Search for the cell housing the specified text and yield its [X, Y] center coordinate. 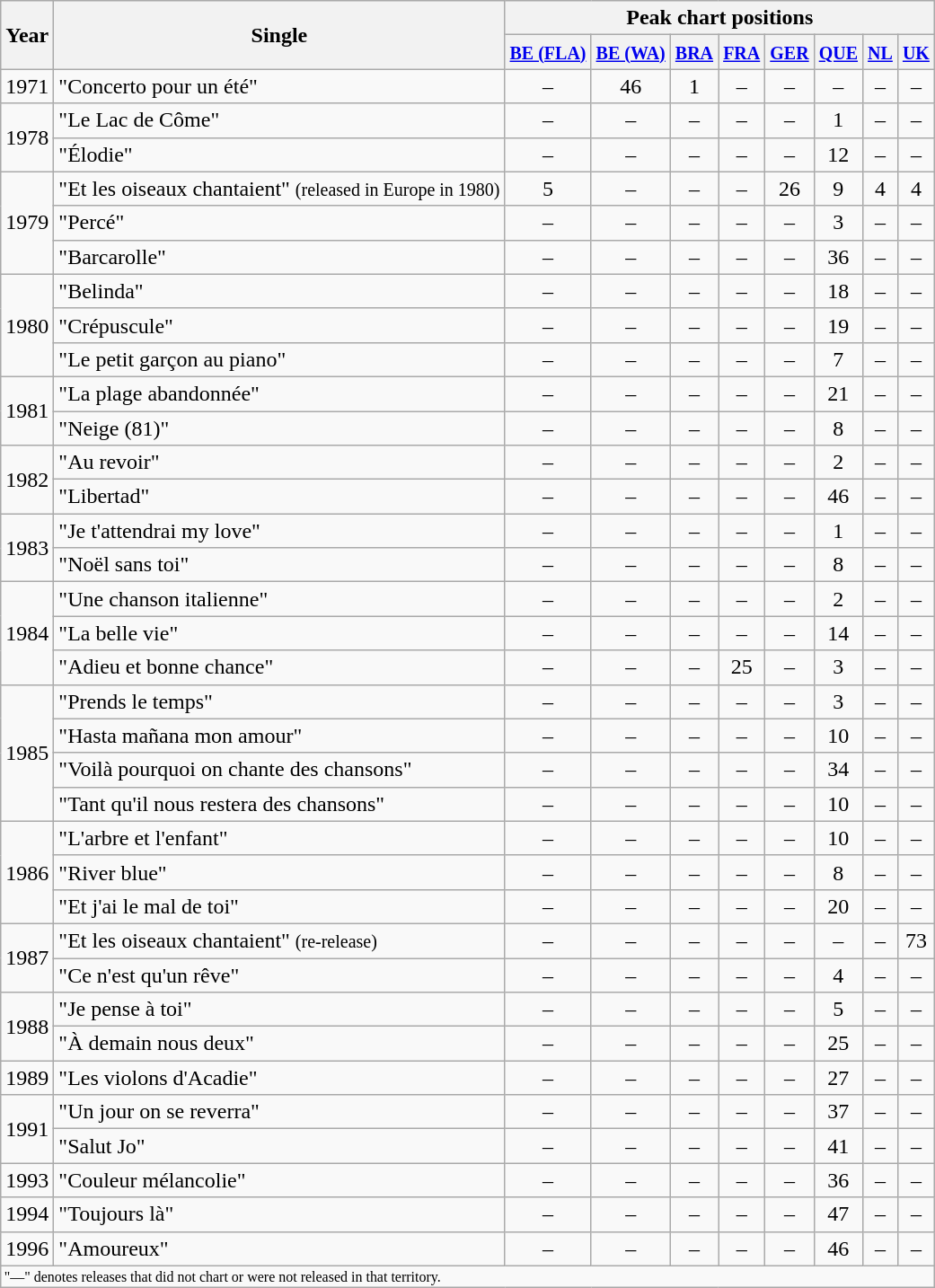
1987 [27, 957]
FRA [742, 52]
20 [838, 906]
"L'arbre et l'enfant" [279, 838]
27 [838, 1078]
37 [838, 1112]
Single [279, 35]
34 [838, 770]
"—" denotes releases that did not chart or were not released in that territory. [468, 1276]
"Les violons d'Acadie" [279, 1078]
"Le petit garçon au piano" [279, 359]
1978 [27, 137]
19 [838, 325]
"Hasta mañana mon amour" [279, 736]
26 [789, 189]
"Je pense à toi" [279, 1010]
1980 [27, 325]
1984 [27, 633]
1979 [27, 223]
"Salut Jo" [279, 1146]
21 [838, 393]
"Et j'ai le mal de toi" [279, 906]
1996 [27, 1248]
1989 [27, 1078]
1985 [27, 753]
"Un jour on se reverra" [279, 1112]
1986 [27, 872]
47 [838, 1214]
"Élodie" [279, 154]
"Ce n'est qu'un rêve" [279, 975]
"Libertad" [279, 497]
"Barcarolle" [279, 257]
BE (WA) [631, 52]
"Percé" [279, 223]
1991 [27, 1129]
NL [880, 52]
"Le Lac de Côme" [279, 120]
1981 [27, 410]
1993 [27, 1180]
"Amoureux" [279, 1248]
QUE [838, 52]
73 [916, 940]
BE (FLA) [548, 52]
"Au revoir" [279, 463]
"Une chanson italienne" [279, 599]
"Toujours là" [279, 1214]
"Neige (81)" [279, 428]
"La plage abandonnée" [279, 393]
BRA [693, 52]
18 [838, 291]
"Voilà pourquoi on chante des chansons" [279, 770]
"Couleur mélancolie" [279, 1180]
9 [838, 189]
"Concerto pour un été" [279, 86]
"À demain nous deux" [279, 1044]
"Je t'attendrai my love" [279, 531]
"Tant qu'il nous restera des chansons" [279, 804]
12 [838, 154]
Year [27, 35]
1994 [27, 1214]
"La belle vie" [279, 633]
Peak chart positions [719, 18]
1971 [27, 86]
"Belinda" [279, 291]
"River blue" [279, 872]
"Crépuscule" [279, 325]
UK [916, 52]
"Prends le temps" [279, 701]
14 [838, 633]
1983 [27, 548]
1982 [27, 480]
"Adieu et bonne chance" [279, 667]
1988 [27, 1027]
GER [789, 52]
"Noël sans toi" [279, 565]
41 [838, 1146]
"Et les oiseaux chantaient" (re-release) [279, 940]
7 [838, 359]
"Et les oiseaux chantaient" (released in Europe in 1980) [279, 189]
